For the text-containing cell, return its midpoint in [X, Y] coordinate format. 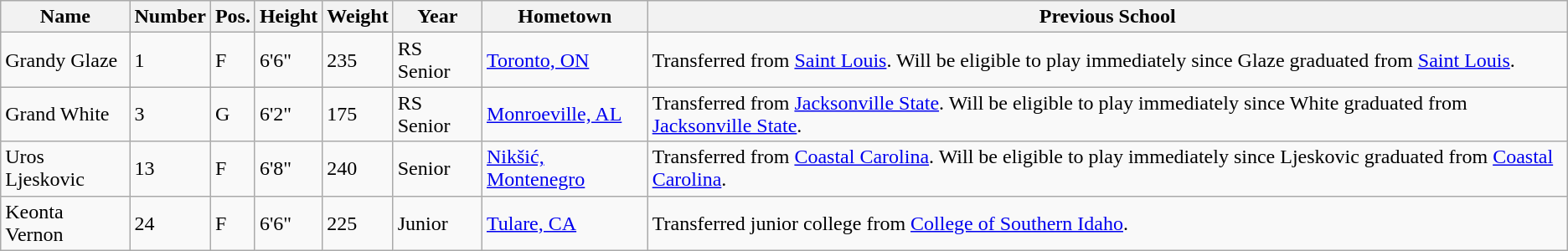
225 [358, 223]
Transferred junior college from College of Southern Idaho. [1107, 223]
1 [170, 60]
Transferred from Coastal Carolina. Will be eligible to play immediately since Ljeskovic graduated from Coastal Carolina. [1107, 169]
175 [358, 114]
Hometown [565, 17]
13 [170, 169]
Tulare, CA [565, 223]
6'2" [288, 114]
6'8" [288, 169]
Uros Ljeskovic [65, 169]
Number [170, 17]
Nikšić, Montenegro [565, 169]
Monroeville, AL [565, 114]
Transferred from Jacksonville State. Will be eligible to play immediately since White graduated from Jacksonville State. [1107, 114]
24 [170, 223]
Keonta Vernon [65, 223]
Height [288, 17]
235 [358, 60]
3 [170, 114]
Name [65, 17]
Previous School [1107, 17]
240 [358, 169]
Transferred from Saint Louis. Will be eligible to play immediately since Glaze graduated from Saint Louis. [1107, 60]
G [233, 114]
Senior [437, 169]
Weight [358, 17]
Junior [437, 223]
Year [437, 17]
Grand White [65, 114]
Grandy Glaze [65, 60]
Pos. [233, 17]
Toronto, ON [565, 60]
